Detect which cell encompasses the target text, then output its (X, Y) center coordinate. 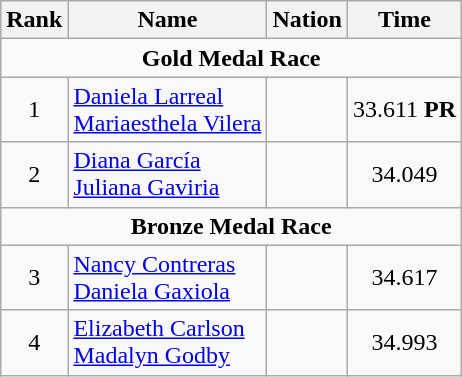
Rank (34, 20)
Diana GarcíaJuliana Gaviria (168, 174)
1 (34, 110)
4 (34, 342)
Gold Medal Race (232, 58)
Name (168, 20)
Elizabeth CarlsonMadalyn Godby (168, 342)
3 (34, 278)
Nation (307, 20)
34.049 (404, 174)
Time (404, 20)
Bronze Medal Race (232, 226)
Daniela LarrealMariaesthela Vilera (168, 110)
34.993 (404, 342)
34.617 (404, 278)
Nancy ContrerasDaniela Gaxiola (168, 278)
33.611 PR (404, 110)
2 (34, 174)
